For the text-containing cell, return its midpoint in (x, y) coordinate format. 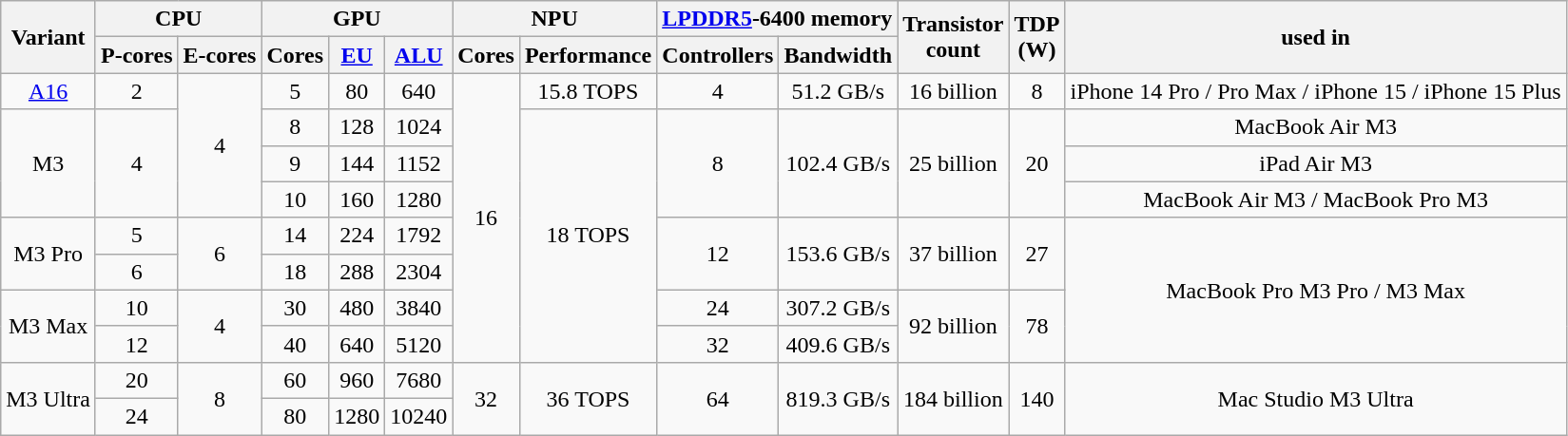
7680 (418, 380)
307.2 GB/s (839, 308)
M3 (48, 163)
409.6 GB/s (839, 344)
A16 (48, 91)
M3 Ultra (48, 398)
60 (295, 380)
MacBook Air M3 / MacBook Pro M3 (1316, 199)
MacBook Pro M3 Pro / M3 Max (1316, 290)
288 (358, 272)
15.8 TOPS (588, 91)
EU (358, 55)
153.6 GB/s (839, 254)
92 billion (953, 326)
LPDDR5-6400 memory (778, 19)
MacBook Air M3 (1316, 127)
128 (358, 127)
18 (295, 272)
78 (1036, 326)
184 billion (953, 398)
2304 (418, 272)
51.2 GB/s (839, 91)
14 (295, 236)
CPU (179, 19)
E-cores (220, 55)
used in (1316, 37)
Transistorcount (953, 37)
5120 (418, 344)
9 (295, 163)
1024 (418, 127)
NPU (555, 19)
P-cores (137, 55)
1792 (418, 236)
Performance (588, 55)
819.3 GB/s (839, 398)
960 (358, 380)
iPad Air M3 (1316, 163)
M3 Max (48, 326)
30 (295, 308)
27 (1036, 254)
TDP(W) (1036, 37)
GPU (358, 19)
37 billion (953, 254)
iPhone 14 Pro / Pro Max / iPhone 15 / iPhone 15 Plus (1316, 91)
25 billion (953, 163)
10240 (418, 416)
102.4 GB/s (839, 163)
16 (487, 218)
Variant (48, 37)
Mac Studio M3 Ultra (1316, 398)
M3 Pro (48, 254)
3840 (418, 308)
Bandwidth (839, 55)
ALU (418, 55)
140 (1036, 398)
16 billion (953, 91)
224 (358, 236)
160 (358, 199)
480 (358, 308)
64 (718, 398)
Controllers (718, 55)
144 (358, 163)
18 TOPS (588, 236)
40 (295, 344)
36 TOPS (588, 398)
2 (137, 91)
1152 (418, 163)
